Identify which cell holds the provided text, then report its (X, Y) central coordinate. 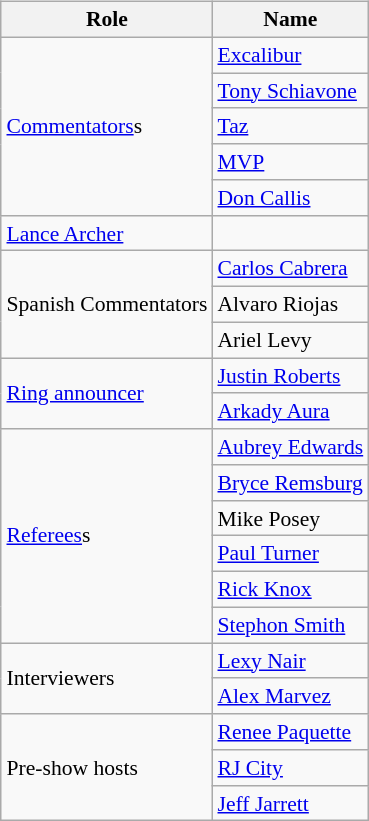
Spanish Commentators (106, 304)
Alex Marvez (290, 696)
Rick Knox (290, 590)
Tony Schiavone (290, 91)
Ariel Levy (290, 340)
Lance Archer (106, 233)
Bryce Remsburg (290, 483)
Commentatorss (106, 126)
Ring announcer (106, 394)
Renee Paquette (290, 732)
Jeff Jarrett (290, 803)
Justin Roberts (290, 376)
Interviewers (106, 678)
Aubrey Edwards (290, 447)
Taz (290, 126)
Lexy Nair (290, 661)
Alvaro Riojas (290, 305)
Name (290, 20)
Pre-show hosts (106, 768)
Don Callis (290, 198)
Arkady Aura (290, 411)
RJ City (290, 768)
Carlos Cabrera (290, 269)
Refereess (106, 536)
Stephon Smith (290, 625)
MVP (290, 162)
Paul Turner (290, 554)
Role (106, 20)
Mike Posey (290, 518)
Excalibur (290, 55)
